Capture the cell that displays the provided text and extract its [x, y] central coordinate. 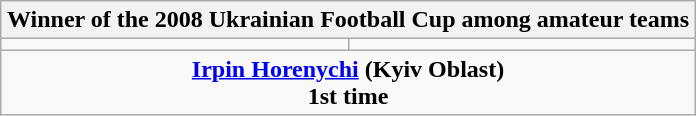
Irpin Horenychi (Kyiv Oblast)1st time [348, 82]
Winner of the 2008 Ukrainian Football Cup among amateur teams [348, 20]
